Locate the cell with the specified text and output its (X, Y) center coordinate. 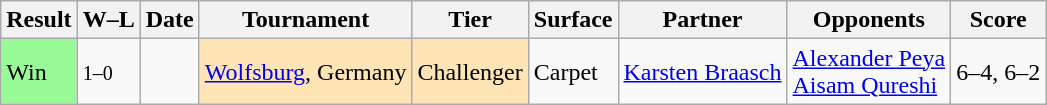
Carpet (573, 72)
Wolfsburg, Germany (306, 72)
Alexander Peya Aisam Qureshi (869, 72)
Partner (702, 20)
Tournament (306, 20)
6–4, 6–2 (998, 72)
Opponents (869, 20)
Win (39, 72)
Date (170, 20)
Result (39, 20)
1–0 (108, 72)
Karsten Braasch (702, 72)
Score (998, 20)
W–L (108, 20)
Surface (573, 20)
Tier (470, 20)
Challenger (470, 72)
